Extract the [X, Y] coordinate from the center of the cell holding the provided text.  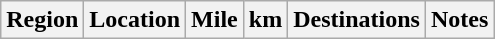
Mile [215, 20]
Region [42, 20]
Location [135, 20]
Destinations [357, 20]
Notes [459, 20]
km [265, 20]
